Return [x, y] of the center of cell containing provided text 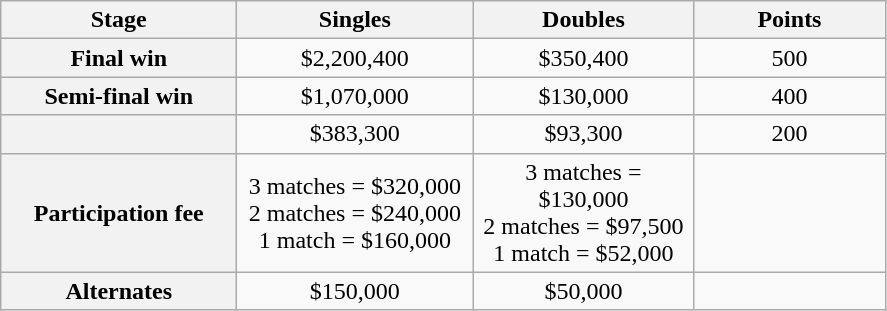
200 [790, 134]
500 [790, 58]
$150,000 [355, 291]
$130,000 [584, 96]
$2,200,400 [355, 58]
$350,400 [584, 58]
Stage [119, 20]
Alternates [119, 291]
$383,300 [355, 134]
$50,000 [584, 291]
3 matches = $320,000 2 matches = $240,000 1 match = $160,000 [355, 212]
Points [790, 20]
3 matches = $130,000 2 matches = $97,500 1 match = $52,000 [584, 212]
Singles [355, 20]
400 [790, 96]
Final win [119, 58]
Semi-final win [119, 96]
Participation fee [119, 212]
Doubles [584, 20]
$1,070,000 [355, 96]
$93,300 [584, 134]
